For the text-containing cell, return its midpoint in (X, Y) coordinate format. 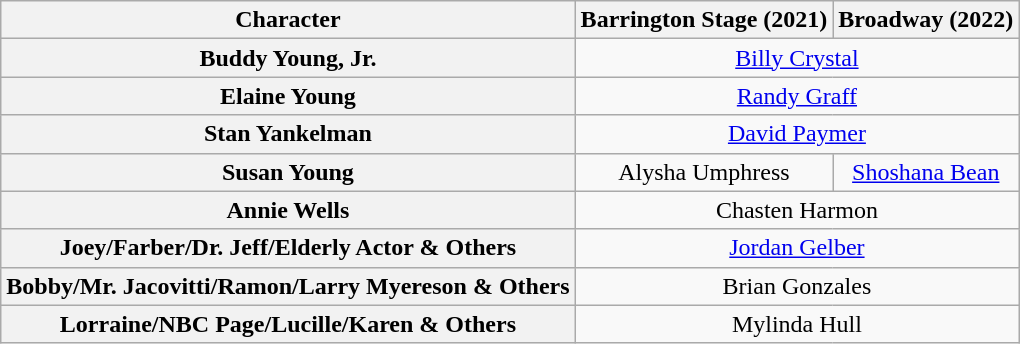
Chasten Harmon (797, 210)
Character (288, 20)
Bobby/Mr. Jacovitti/Ramon/Larry Myereson & Others (288, 286)
Broadway (2022) (926, 20)
Mylinda Hull (797, 324)
Buddy Young, Jr. (288, 58)
Susan Young (288, 172)
Barrington Stage (2021) (704, 20)
Brian Gonzales (797, 286)
Elaine Young (288, 96)
Alysha Umphress (704, 172)
Lorraine/NBC Page/Lucille/Karen & Others (288, 324)
Randy Graff (797, 96)
Shoshana Bean (926, 172)
Joey/Farber/Dr. Jeff/Elderly Actor & Others (288, 248)
Billy Crystal (797, 58)
Stan Yankelman (288, 134)
Annie Wells (288, 210)
Jordan Gelber (797, 248)
David Paymer (797, 134)
